Pinpoint the cell where the given text exists, returning its [X, Y] midpoint coordinate. 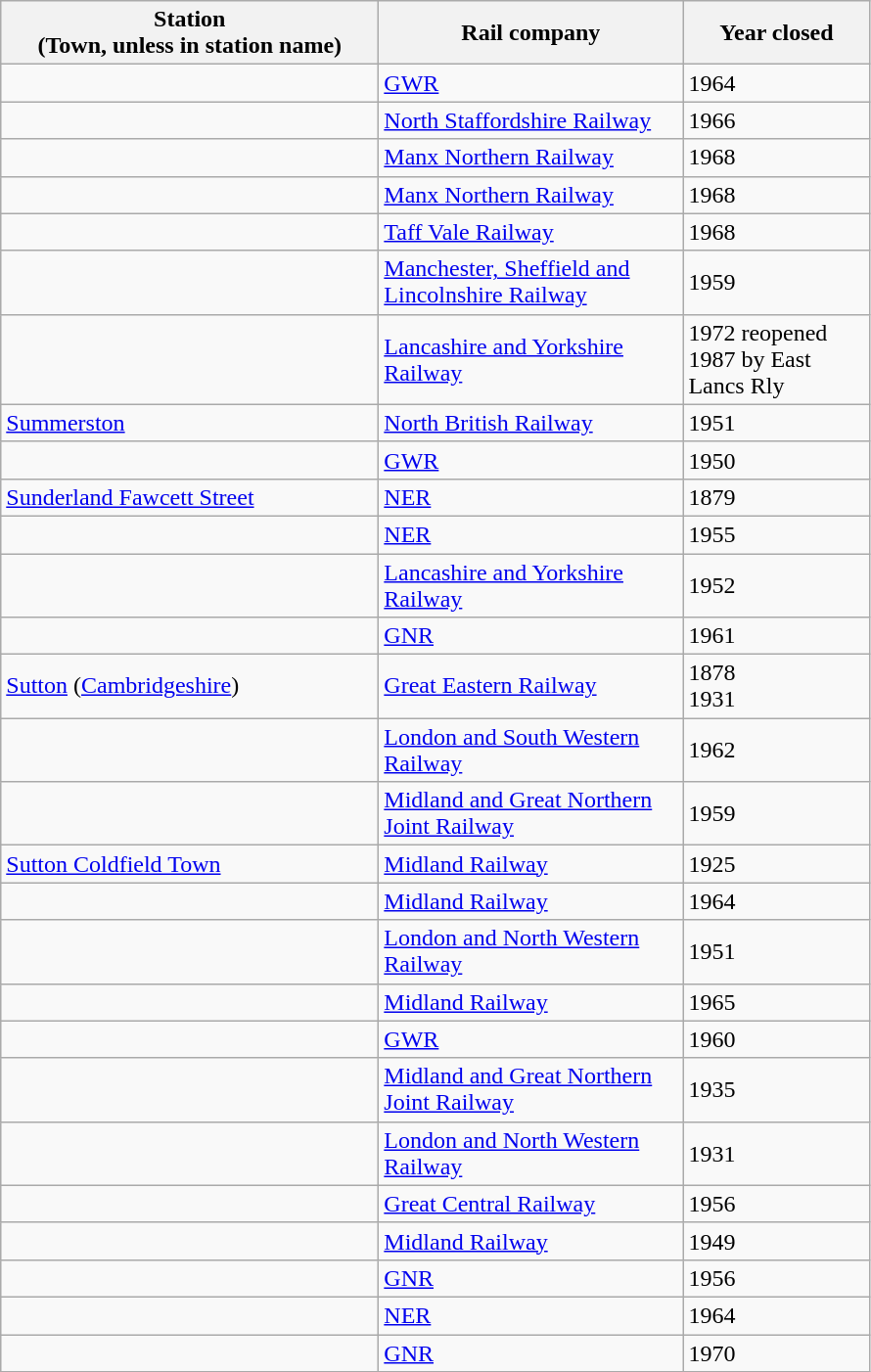
1965 [777, 1002]
1949 [777, 1241]
Manchester, Sheffield and Lincolnshire Railway [530, 282]
1972 reopened 1987 by East Lancs Rly [777, 359]
North Staffordshire Railway [530, 120]
Taff Vale Railway [530, 232]
Rail company [530, 33]
Sutton (Cambridgeshire) [190, 687]
1960 [777, 1039]
Great Eastern Railway [530, 687]
1952 [777, 585]
1950 [777, 460]
1931 [777, 1153]
1955 [777, 534]
North British Railway [530, 423]
1935 [777, 1090]
Great Central Railway [530, 1204]
18781931 [777, 687]
Sunderland Fawcett Street [190, 497]
1962 [777, 750]
1966 [777, 120]
Summerston [190, 423]
Year closed [777, 33]
London and South Western Railway [530, 750]
1879 [777, 497]
1925 [777, 864]
1961 [777, 636]
1970 [777, 1353]
Station(Town, unless in station name) [190, 33]
Sutton Coldfield Town [190, 864]
